Capture the cell that displays the provided text and extract its [X, Y] central coordinate. 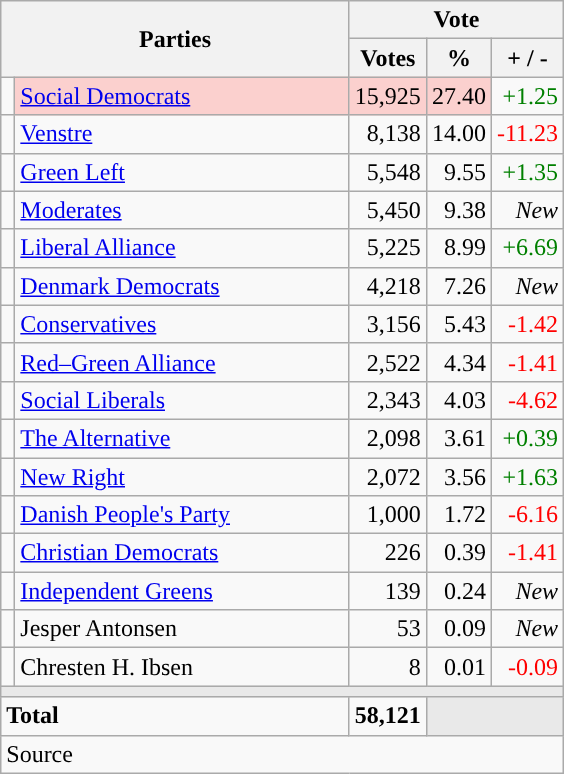
Liberal Alliance [182, 248]
4.34 [458, 362]
0.09 [458, 629]
+6.69 [527, 248]
15,925 [388, 96]
+1.25 [527, 96]
Green Left [182, 172]
8,138 [388, 134]
0.01 [458, 667]
8 [388, 667]
-1.42 [527, 324]
% [458, 58]
139 [388, 591]
-11.23 [527, 134]
226 [388, 553]
Conservatives [182, 324]
53 [388, 629]
+0.39 [527, 438]
3.61 [458, 438]
Denmark Democrats [182, 286]
-6.16 [527, 515]
-4.62 [527, 400]
5,450 [388, 210]
7.26 [458, 286]
Vote [456, 20]
Christian Democrats [182, 553]
9.38 [458, 210]
58,121 [388, 716]
-0.09 [527, 667]
0.39 [458, 553]
1,000 [388, 515]
4,218 [388, 286]
27.40 [458, 96]
Chresten H. Ibsen [182, 667]
8.99 [458, 248]
+1.35 [527, 172]
Red–Green Alliance [182, 362]
+1.63 [527, 477]
Danish People's Party [182, 515]
3.56 [458, 477]
Source [282, 754]
2,522 [388, 362]
The Alternative [182, 438]
Social Liberals [182, 400]
4.03 [458, 400]
Jesper Antonsen [182, 629]
Social Democrats [182, 96]
3,156 [388, 324]
1.72 [458, 515]
Venstre [182, 134]
5.43 [458, 324]
Independent Greens [182, 591]
5,548 [388, 172]
0.24 [458, 591]
9.55 [458, 172]
2,072 [388, 477]
5,225 [388, 248]
2,343 [388, 400]
Moderates [182, 210]
2,098 [388, 438]
New Right [182, 477]
Parties [176, 39]
Total [176, 716]
14.00 [458, 134]
Votes [388, 58]
+ / - [527, 58]
